Pinpoint the cell where the given text exists, returning its [X, Y] midpoint coordinate. 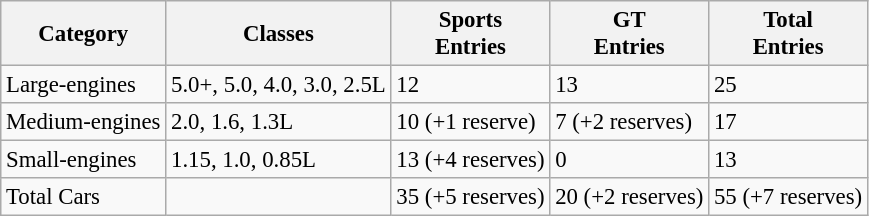
TotalEntries [788, 34]
Small-engines [84, 160]
0 [630, 160]
5.0+, 5.0, 4.0, 3.0, 2.5L [278, 85]
17 [788, 122]
12 [470, 85]
10 (+1 reserve) [470, 122]
13 (+4 reserves) [470, 160]
Medium-engines [84, 122]
7 (+2 reserves) [630, 122]
GTEntries [630, 34]
2.0, 1.6, 1.3L [278, 122]
55 (+7 reserves) [788, 197]
Large-engines [84, 85]
35 (+5 reserves) [470, 197]
Classes [278, 34]
Total Cars [84, 197]
SportsEntries [470, 34]
25 [788, 85]
1.15, 1.0, 0.85L [278, 160]
20 (+2 reserves) [630, 197]
Category [84, 34]
